Pinpoint the cell where the given text exists, returning its (X, Y) midpoint coordinate. 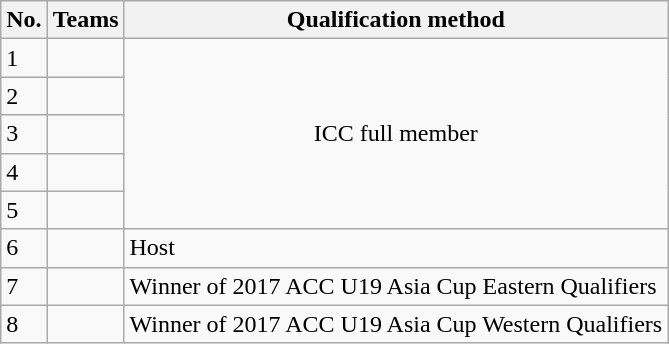
5 (24, 210)
ICC full member (396, 134)
Qualification method (396, 20)
1 (24, 58)
7 (24, 286)
Winner of 2017 ACC U19 Asia Cup Western Qualifiers (396, 324)
Winner of 2017 ACC U19 Asia Cup Eastern Qualifiers (396, 286)
6 (24, 248)
4 (24, 172)
3 (24, 134)
Host (396, 248)
No. (24, 20)
8 (24, 324)
Teams (86, 20)
2 (24, 96)
